Find where the given text appears and provide that cell's center as (x, y) coordinate. 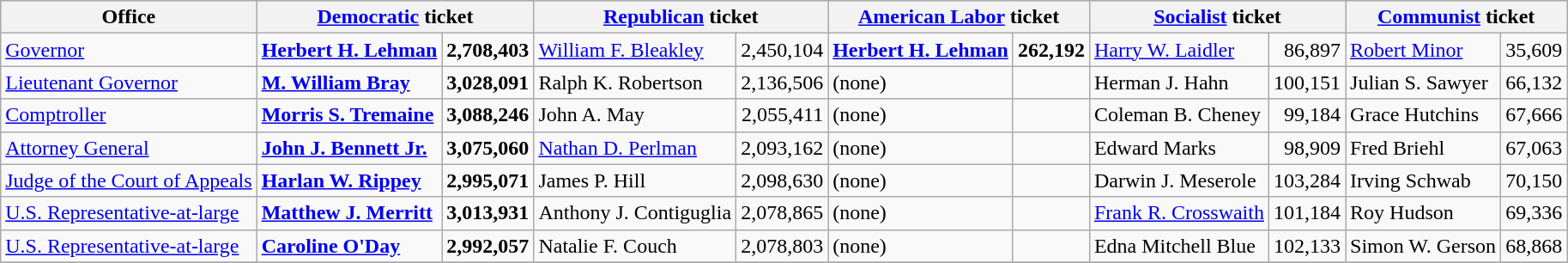
William F. Bleakley (635, 50)
Democratic ticket (395, 17)
Morris S. Tremaine (349, 115)
3,088,246 (487, 115)
3,028,091 (487, 83)
Governor (129, 50)
86,897 (1306, 50)
66,132 (1535, 83)
Communist ticket (1456, 17)
American Labor ticket (960, 17)
2,708,403 (487, 50)
2,078,803 (783, 246)
Harlan W. Rippey (349, 180)
102,133 (1306, 246)
John A. May (635, 115)
35,609 (1535, 50)
98,909 (1306, 148)
69,336 (1535, 213)
2,055,411 (783, 115)
John J. Bennett Jr. (349, 148)
Caroline O'Day (349, 246)
Ralph K. Robertson (635, 83)
James P. Hill (635, 180)
M. William Bray (349, 83)
Darwin J. Meserole (1179, 180)
Anthony J. Contiguglia (635, 213)
Republican ticket (681, 17)
Natalie F. Couch (635, 246)
2,995,071 (487, 180)
Herman J. Hahn (1179, 83)
Harry W. Laidler (1179, 50)
68,868 (1535, 246)
Grace Hutchins (1423, 115)
Socialist ticket (1217, 17)
Judge of the Court of Appeals (129, 180)
103,284 (1306, 180)
3,075,060 (487, 148)
Comptroller (129, 115)
101,184 (1306, 213)
Irving Schwab (1423, 180)
67,666 (1535, 115)
2,098,630 (783, 180)
Julian S. Sawyer (1423, 83)
Office (129, 17)
99,184 (1306, 115)
100,151 (1306, 83)
2,992,057 (487, 246)
Edna Mitchell Blue (1179, 246)
Attorney General (129, 148)
2,136,506 (783, 83)
2,093,162 (783, 148)
3,013,931 (487, 213)
Nathan D. Perlman (635, 148)
2,450,104 (783, 50)
Roy Hudson (1423, 213)
67,063 (1535, 148)
70,150 (1535, 180)
Lieutenant Governor (129, 83)
Fred Briehl (1423, 148)
Matthew J. Merritt (349, 213)
2,078,865 (783, 213)
Edward Marks (1179, 148)
Robert Minor (1423, 50)
Simon W. Gerson (1423, 246)
Coleman B. Cheney (1179, 115)
262,192 (1050, 50)
Frank R. Crosswaith (1179, 213)
